Capture the cell that displays the provided text and extract its [x, y] central coordinate. 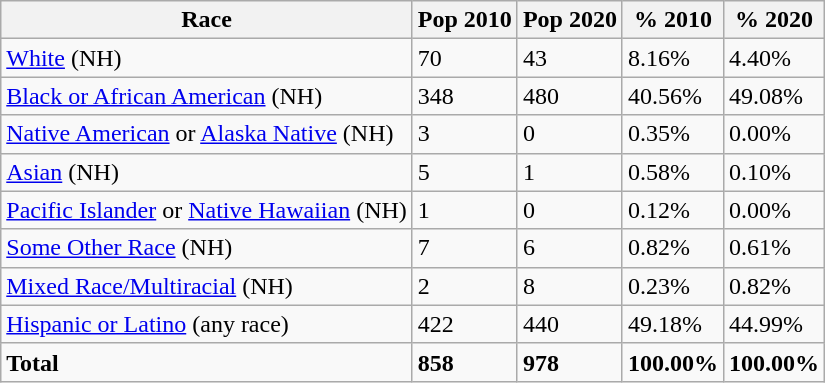
Native American or Alaska Native (NH) [207, 134]
44.99% [774, 324]
8 [570, 286]
440 [570, 324]
Hispanic or Latino (any race) [207, 324]
Black or African American (NH) [207, 96]
0.23% [672, 286]
0.61% [774, 248]
Race [207, 20]
70 [464, 58]
0.35% [672, 134]
7 [464, 248]
348 [464, 96]
422 [464, 324]
2 [464, 286]
0.58% [672, 172]
5 [464, 172]
43 [570, 58]
Asian (NH) [207, 172]
480 [570, 96]
White (NH) [207, 58]
8.16% [672, 58]
Pop 2010 [464, 20]
978 [570, 362]
3 [464, 134]
Total [207, 362]
Some Other Race (NH) [207, 248]
49.08% [774, 96]
40.56% [672, 96]
858 [464, 362]
6 [570, 248]
Pacific Islander or Native Hawaiian (NH) [207, 210]
Pop 2020 [570, 20]
0.10% [774, 172]
% 2020 [774, 20]
4.40% [774, 58]
Mixed Race/Multiracial (NH) [207, 286]
% 2010 [672, 20]
49.18% [672, 324]
0.12% [672, 210]
